Output the (x, y) coordinate of the center of the cell containing the given text.  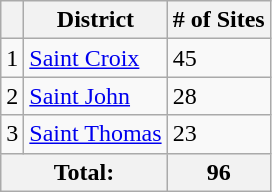
28 (218, 96)
2 (12, 96)
3 (12, 134)
Saint John (96, 96)
96 (218, 172)
# of Sites (218, 20)
Total: (84, 172)
45 (218, 58)
Saint Thomas (96, 134)
Saint Croix (96, 58)
District (96, 20)
23 (218, 134)
1 (12, 58)
